Locate the cell with the specified text and output its [x, y] center coordinate. 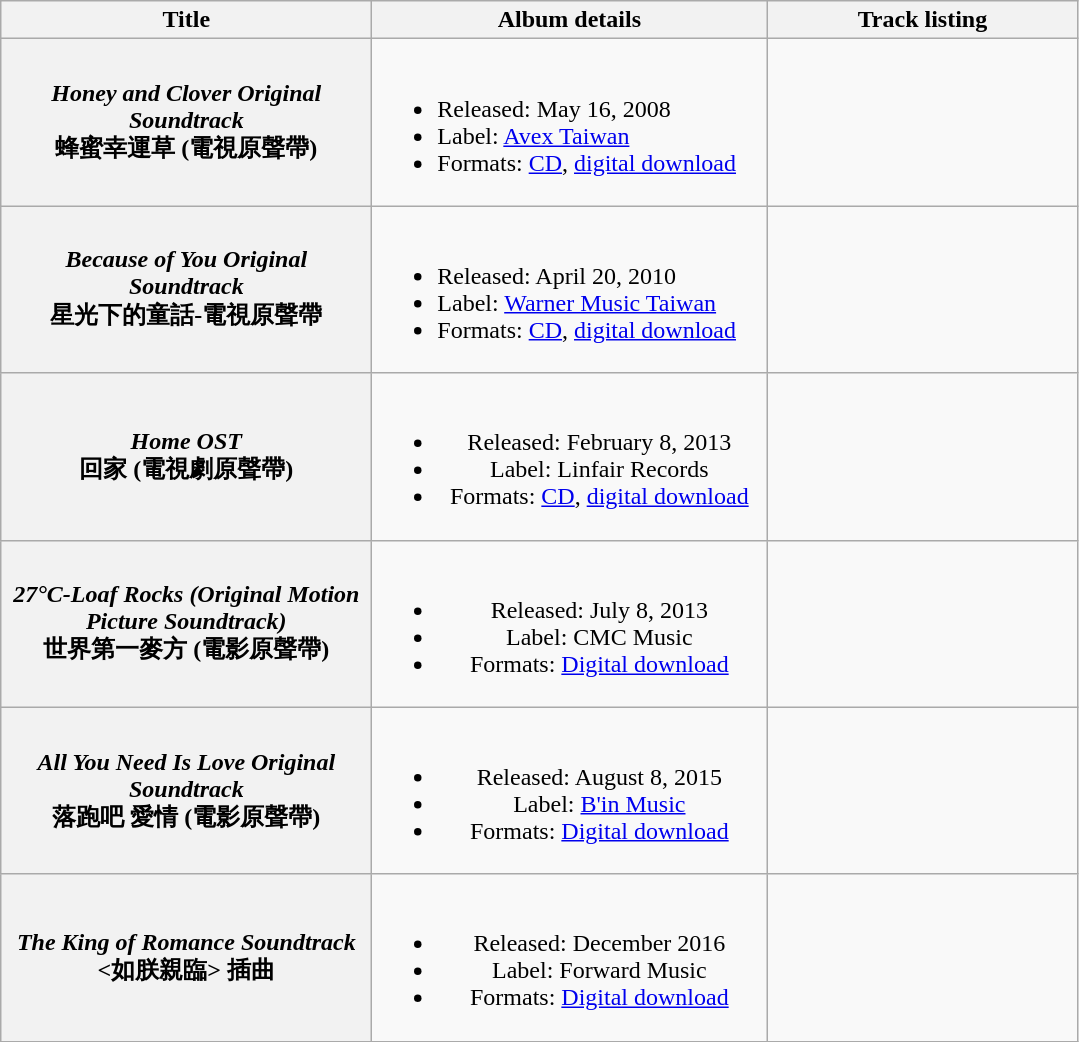
Released: December 2016Label: Forward MusicFormats: Digital download [570, 958]
Track listing [922, 20]
Released: August 8, 2015Label: B'in MusicFormats: Digital download [570, 790]
Title [186, 20]
Honey and Clover Original Soundtrack 蜂蜜幸運草 (電視原聲帶) [186, 122]
Album details [570, 20]
Because of You Original Soundtrack 星光下的童話-電視原聲帶 [186, 290]
Home OST回家 (電視劇原聲帶) [186, 456]
All You Need Is Love Original Soundtrack落跑吧 愛情 (電影原聲帶) [186, 790]
Released: July 8, 2013Label: CMC MusicFormats: Digital download [570, 624]
Released: April 20, 2010Label: Warner Music TaiwanFormats: CD, digital download [570, 290]
The King of Romance Soundtrack<如朕親臨> 插曲 [186, 958]
Released: February 8, 2013Label: Linfair RecordsFormats: CD, digital download [570, 456]
27°C-Loaf Rocks (Original Motion Picture Soundtrack)世界第一麥方 (電影原聲帶) [186, 624]
Released: May 16, 2008Label: Avex TaiwanFormats: CD, digital download [570, 122]
